Identify which cell holds the provided text, then report its (x, y) central coordinate. 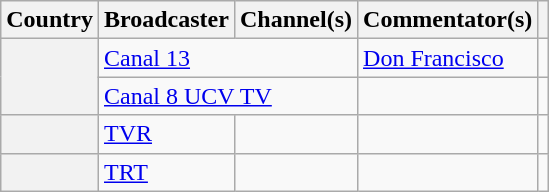
TVR (166, 134)
Broadcaster (166, 20)
Commentator(s) (448, 20)
Canal 8 UCV TV (228, 96)
TRT (166, 172)
Channel(s) (296, 20)
Country (50, 20)
Don Francisco (448, 58)
Canal 13 (228, 58)
